From the cell containing the given text, extract its center point as (X, Y) coordinate. 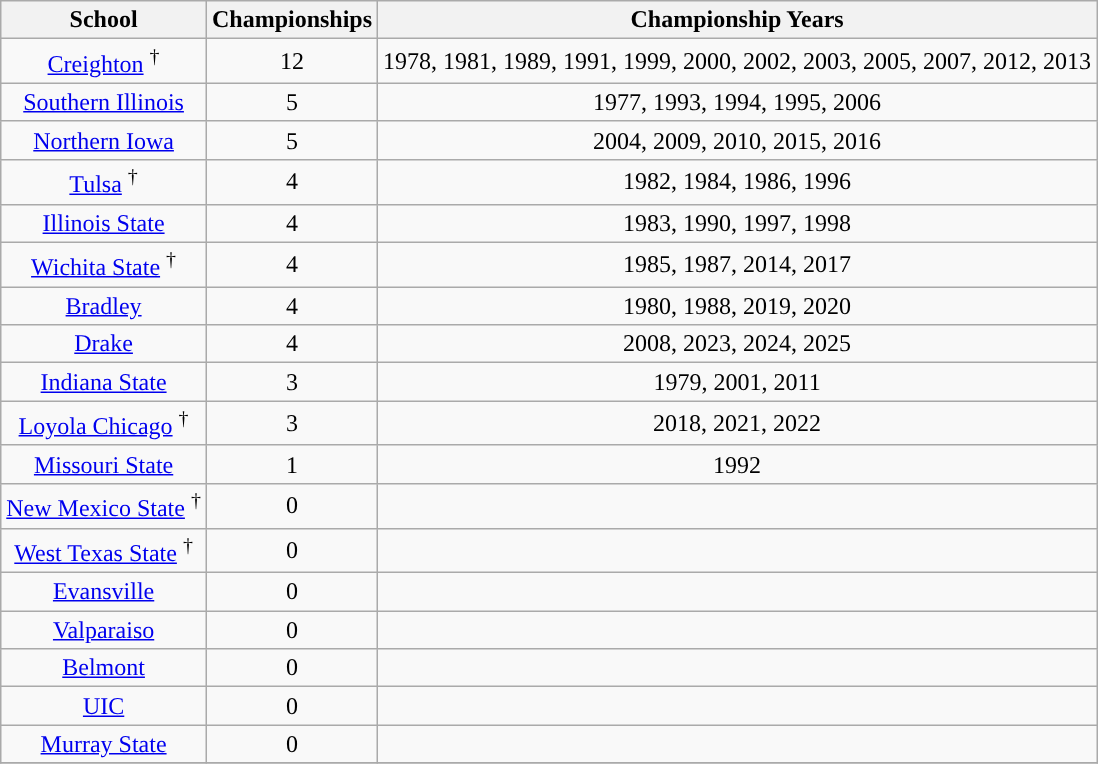
2018, 2021, 2022 (738, 424)
2008, 2023, 2024, 2025 (738, 344)
2004, 2009, 2010, 2015, 2016 (738, 140)
1992 (738, 464)
1983, 1990, 1997, 1998 (738, 223)
1982, 1984, 1986, 1996 (738, 182)
Indiana State (104, 382)
Drake (104, 344)
Championship Years (738, 20)
UIC (104, 706)
1980, 1988, 2019, 2020 (738, 306)
Tulsa † (104, 182)
Missouri State (104, 464)
1977, 1993, 1994, 1995, 2006 (738, 102)
New Mexico State † (104, 506)
1979, 2001, 2011 (738, 382)
12 (292, 62)
Southern Illinois (104, 102)
West Texas State † (104, 550)
1985, 1987, 2014, 2017 (738, 264)
1 (292, 464)
1978, 1981, 1989, 1991, 1999, 2000, 2002, 2003, 2005, 2007, 2012, 2013 (738, 62)
Bradley (104, 306)
Evansville (104, 592)
Loyola Chicago † (104, 424)
Championships (292, 20)
Illinois State (104, 223)
Valparaiso (104, 630)
Creighton † (104, 62)
Murray State (104, 744)
School (104, 20)
Northern Iowa (104, 140)
Wichita State † (104, 264)
Belmont (104, 668)
